Search for the cell housing the specified text and yield its [X, Y] center coordinate. 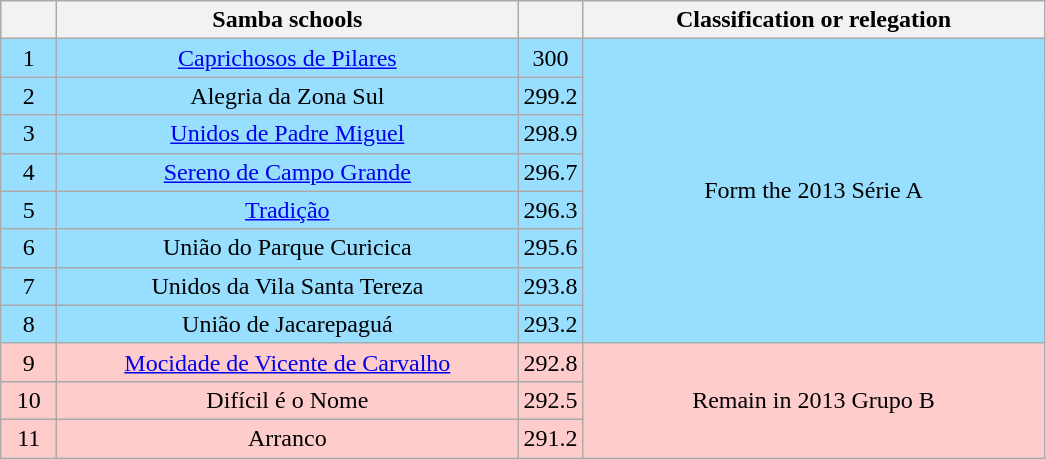
298.9 [550, 134]
União do Parque Curicica [288, 248]
Classification or relegation [814, 20]
8 [29, 324]
Unidos de Padre Miguel [288, 134]
Form the 2013 Série A [814, 191]
Tradição [288, 210]
Alegria da Zona Sul [288, 96]
Unidos da Vila Santa Tereza [288, 286]
Caprichosos de Pilares [288, 58]
293.8 [550, 286]
3 [29, 134]
Sereno de Campo Grande [288, 172]
295.6 [550, 248]
Mocidade de Vicente de Carvalho [288, 362]
300 [550, 58]
9 [29, 362]
Difícil é o Nome [288, 400]
293.2 [550, 324]
Remain in 2013 Grupo B [814, 400]
Arranco [288, 438]
292.8 [550, 362]
291.2 [550, 438]
2 [29, 96]
11 [29, 438]
6 [29, 248]
Samba schools [288, 20]
7 [29, 286]
299.2 [550, 96]
4 [29, 172]
1 [29, 58]
296.3 [550, 210]
5 [29, 210]
292.5 [550, 400]
10 [29, 400]
296.7 [550, 172]
União de Jacarepaguá [288, 324]
